Find where the given text appears and provide that cell's center as [X, Y] coordinate. 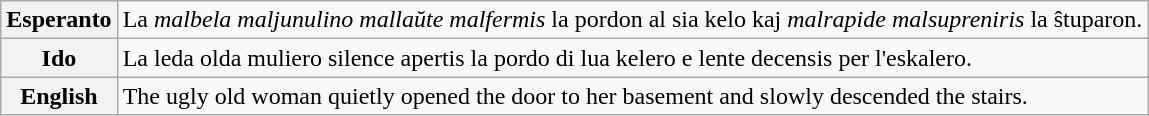
Ido [59, 58]
Esperanto [59, 20]
English [59, 96]
La leda olda muliero silence apertis la pordo di lua kelero e lente decensis per l'eskalero. [632, 58]
The ugly old woman quietly opened the door to her basement and slowly descended the stairs. [632, 96]
La malbela maljunulino mallaŭte malfermis la pordon al sia kelo kaj malrapide malsupreniris la ŝtuparon. [632, 20]
